Return the [X, Y] coordinate for the center point of the cell that contains the specified text.  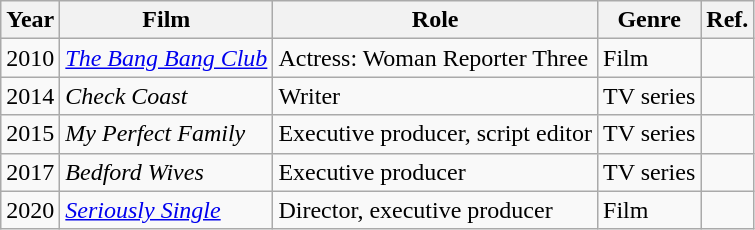
2020 [30, 210]
2014 [30, 96]
Executive producer [436, 172]
2010 [30, 58]
Bedford Wives [166, 172]
2017 [30, 172]
Actress: Woman Reporter Three [436, 58]
Director, executive producer [436, 210]
Genre [650, 20]
Executive producer, script editor [436, 134]
Year [30, 20]
The Bang Bang Club [166, 58]
Check Coast [166, 96]
Ref. [728, 20]
My Perfect Family [166, 134]
Seriously Single [166, 210]
Writer [436, 96]
2015 [30, 134]
Role [436, 20]
